Provide the [X, Y] coordinate of the cell's center where the given text is located.  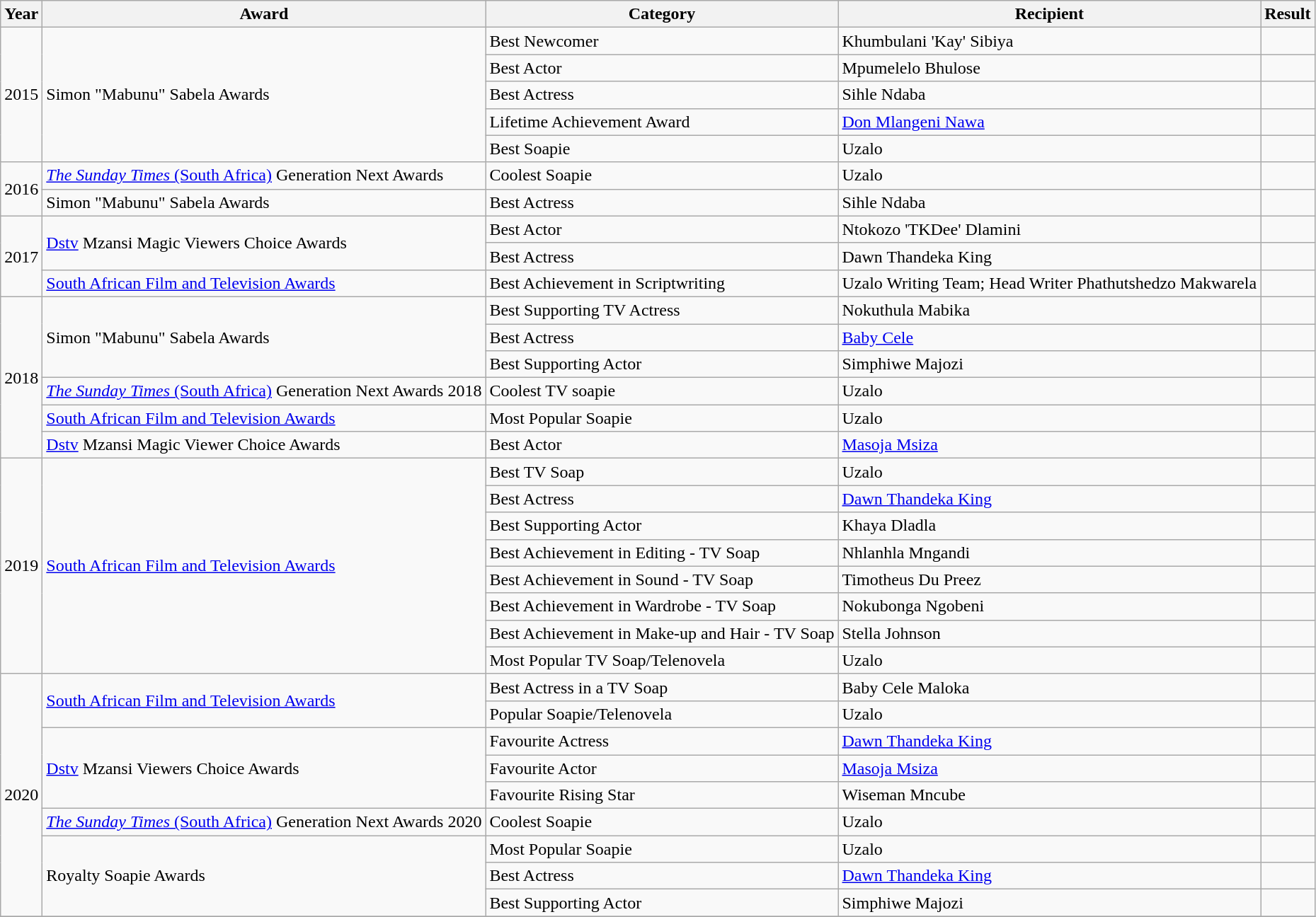
Most Popular TV Soap/Telenovela [662, 660]
Timotheus Du Preez [1049, 579]
Best Achievement in Sound - TV Soap [662, 579]
2016 [21, 189]
Don Mlangeni Nawa [1049, 122]
Best Achievement in Editing - TV Soap [662, 553]
Ntokozo 'TKDee' Dlamini [1049, 229]
Best Achievement in Make-up and Hair - TV Soap [662, 633]
Best TV Soap [662, 472]
Best Supporting TV Actress [662, 310]
Baby Cele Maloka [1049, 687]
Khumbulani 'Kay' Sibiya [1049, 41]
Baby Cele [1049, 338]
The Sunday Times (South Africa) Generation Next Awards 2018 [264, 391]
Dstv Mzansi Viewers Choice Awards [264, 768]
Nokuthula Mabika [1049, 310]
Uzalo Writing Team; Head Writer Phathutshedzo Makwarela [1049, 283]
Best Newcomer [662, 41]
Dstv Mzansi Magic Viewers Choice Awards [264, 243]
Dstv Mzansi Magic Viewer Choice Awards [264, 445]
Nhlanhla Mngandi [1049, 553]
Best Achievement in Scriptwriting [662, 283]
Best Actress in a TV Soap [662, 687]
Best Soapie [662, 149]
2019 [21, 566]
Category [662, 14]
Nokubonga Ngobeni [1049, 606]
2015 [21, 95]
Coolest TV soapie [662, 391]
Favourite Rising Star [662, 795]
Popular Soapie/Telenovela [662, 714]
Year [21, 14]
2017 [21, 256]
Royalty Soapie Awards [264, 876]
2018 [21, 377]
Favourite Actor [662, 768]
Result [1288, 14]
Award [264, 14]
Favourite Actress [662, 741]
Mpumelelo Bhulose [1049, 68]
Lifetime Achievement Award [662, 122]
The Sunday Times (South Africa) Generation Next Awards 2020 [264, 822]
2020 [21, 795]
The Sunday Times (South Africa) Generation Next Awards [264, 175]
Khaya Dladla [1049, 526]
Stella Johnson [1049, 633]
Recipient [1049, 14]
Wiseman Mncube [1049, 795]
Best Achievement in Wardrobe - TV Soap [662, 606]
